Capture the cell that displays the provided text and extract its [X, Y] central coordinate. 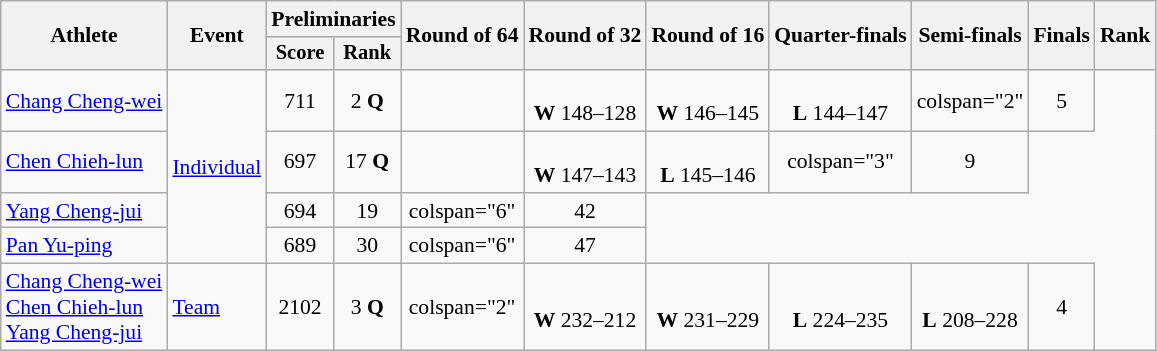
Pan Yu-ping [84, 246]
5 [1062, 100]
Round of 64 [462, 36]
L 208–228 [970, 308]
Athlete [84, 36]
W 232–212 [586, 308]
3 Q [368, 308]
19 [368, 211]
W 148–128 [586, 100]
4 [1062, 308]
47 [586, 246]
689 [300, 246]
Quarter-finals [840, 36]
2102 [300, 308]
W 231–229 [708, 308]
42 [586, 211]
W 147–143 [586, 162]
Chang Cheng-weiChen Chieh-lunYang Cheng-jui [84, 308]
Yang Cheng-jui [84, 211]
Finals [1062, 36]
30 [368, 246]
L 224–235 [840, 308]
colspan="3" [840, 162]
Preliminaries [333, 19]
Round of 32 [586, 36]
W 146–145 [708, 100]
Chang Cheng-wei [84, 100]
Individual [216, 167]
Semi-finals [970, 36]
Team [216, 308]
Event [216, 36]
17 Q [368, 162]
711 [300, 100]
Chen Chieh-lun [84, 162]
Score [300, 54]
L 144–147 [840, 100]
L 145–146 [708, 162]
697 [300, 162]
694 [300, 211]
9 [970, 162]
2 Q [368, 100]
Round of 16 [708, 36]
